Find where the given text appears and provide that cell's center as [X, Y] coordinate. 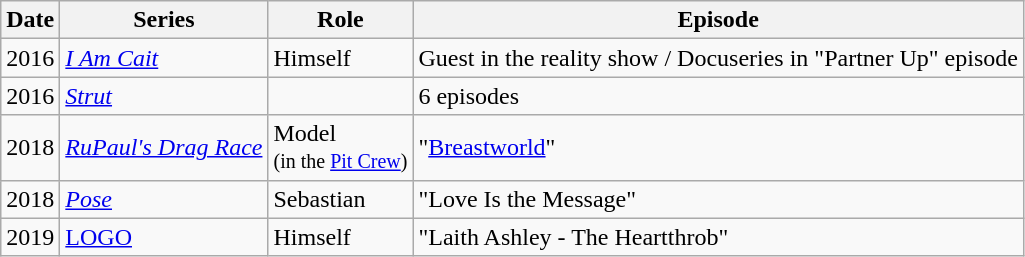
RuPaul's Drag Race [164, 148]
Episode [718, 20]
Model (in the Pit Crew) [340, 148]
"Love Is the Message" [718, 199]
Series [164, 20]
Sebastian [340, 199]
Strut [164, 96]
Date [30, 20]
2019 [30, 237]
Role [340, 20]
LOGO [164, 237]
"Laith Ashley - The Heartthrob" [718, 237]
"Breastworld" [718, 148]
Guest in the reality show / Docuseries in "Partner Up" episode [718, 58]
6 episodes [718, 96]
I Am Cait [164, 58]
Pose [164, 199]
